Return the [X, Y] coordinate for the center point of the cell that contains the specified text.  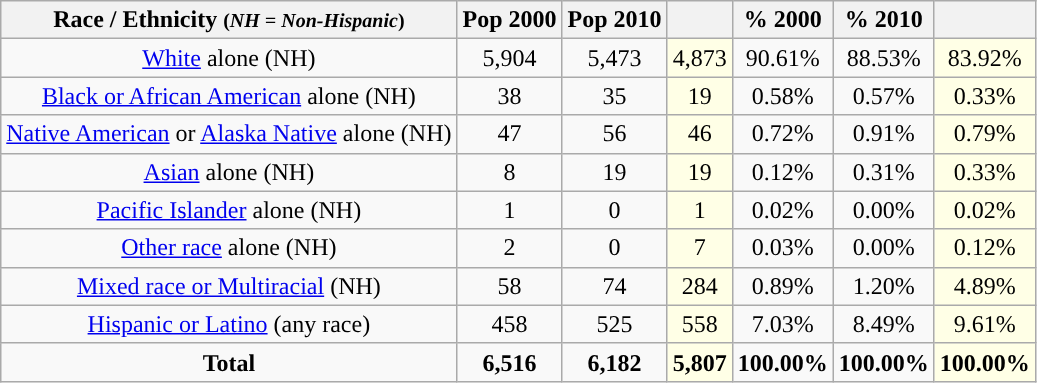
74 [614, 286]
Asian alone (NH) [229, 172]
0.57% [884, 96]
0.91% [884, 134]
4,873 [700, 58]
8 [510, 172]
7 [700, 248]
9.61% [984, 324]
284 [700, 286]
Pop 2000 [510, 20]
88.53% [884, 58]
0.58% [782, 96]
2 [510, 248]
56 [614, 134]
558 [700, 324]
Total [229, 362]
0.31% [884, 172]
38 [510, 96]
458 [510, 324]
0.79% [984, 134]
Mixed race or Multiracial (NH) [229, 286]
6,516 [510, 362]
4.89% [984, 286]
5,807 [700, 362]
58 [510, 286]
8.49% [884, 324]
0.89% [782, 286]
83.92% [984, 58]
46 [700, 134]
Black or African American alone (NH) [229, 96]
525 [614, 324]
5,904 [510, 58]
0.03% [782, 248]
90.61% [782, 58]
5,473 [614, 58]
% 2000 [782, 20]
6,182 [614, 362]
47 [510, 134]
Pacific Islander alone (NH) [229, 210]
7.03% [782, 324]
Other race alone (NH) [229, 248]
Hispanic or Latino (any race) [229, 324]
1.20% [884, 286]
% 2010 [884, 20]
35 [614, 96]
Race / Ethnicity (NH = Non-Hispanic) [229, 20]
Native American or Alaska Native alone (NH) [229, 134]
Pop 2010 [614, 20]
0.72% [782, 134]
White alone (NH) [229, 58]
